Capture the cell that displays the provided text and extract its (x, y) central coordinate. 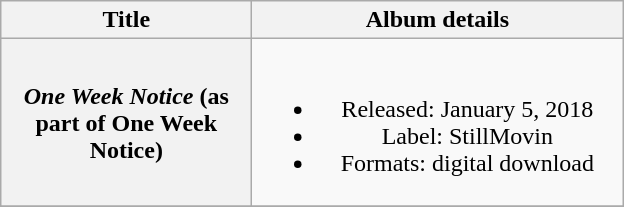
Album details (438, 20)
Title (126, 20)
Released: January 5, 2018Label: StillMovinFormats: digital download (438, 122)
One Week Notice (as part of One Week Notice) (126, 122)
